Provide the (X, Y) coordinate of the cell's center where the given text is located.  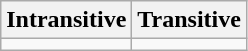
Transitive (190, 20)
Intransitive (66, 20)
